Provide the [x, y] coordinate of the cell's center where the given text is located.  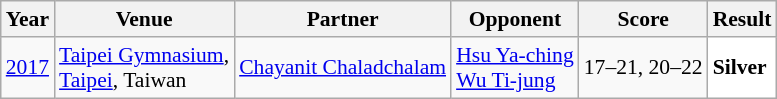
Score [644, 19]
Silver [742, 68]
Taipei Gymnasium,Taipei, Taiwan [144, 68]
Hsu Ya-ching Wu Ti-jung [515, 68]
Venue [144, 19]
2017 [28, 68]
17–21, 20–22 [644, 68]
Chayanit Chaladchalam [342, 68]
Result [742, 19]
Opponent [515, 19]
Partner [342, 19]
Year [28, 19]
